From the cell containing the given text, extract its center point as [x, y] coordinate. 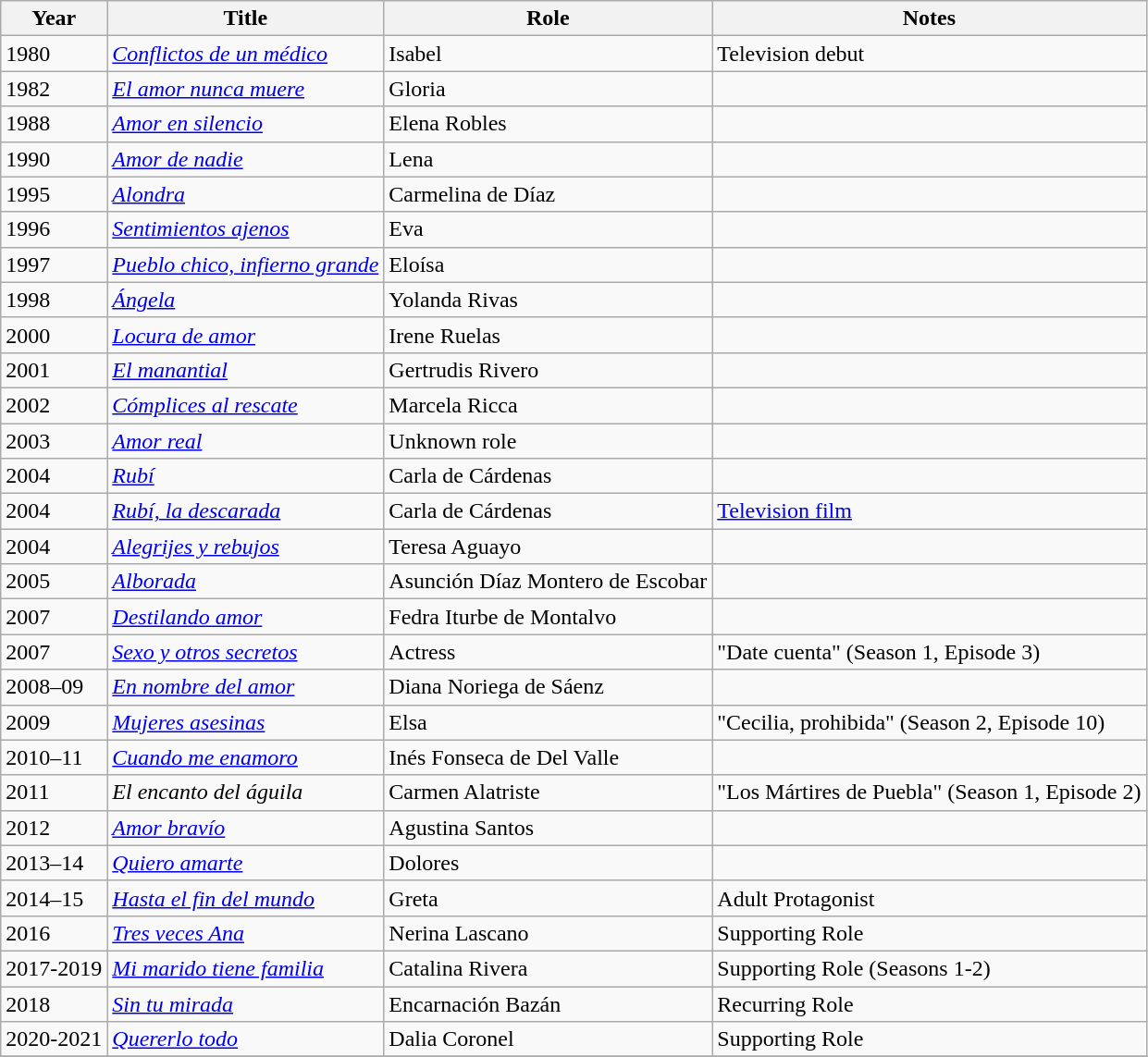
Destilando amor [246, 617]
2001 [54, 370]
"Los Mártires de Puebla" (Season 1, Episode 2) [929, 793]
2017-2019 [54, 968]
Supporting Role (Seasons 1-2) [929, 968]
2012 [54, 828]
1996 [54, 229]
1990 [54, 159]
Unknown role [548, 441]
Greta [548, 898]
Irene Ruelas [548, 335]
Sentimientos ajenos [246, 229]
El manantial [246, 370]
Yolanda Rivas [548, 300]
Fedra Iturbe de Montalvo [548, 617]
Amor de nadie [246, 159]
Gertrudis Rivero [548, 370]
Pueblo chico, infierno grande [246, 264]
2018 [54, 1003]
Quiero amarte [246, 863]
Title [246, 18]
Year [54, 18]
Encarnación Bazán [548, 1003]
Nerina Lascano [548, 933]
Sin tu mirada [246, 1003]
Ángela [246, 300]
Agustina Santos [548, 828]
Recurring Role [929, 1003]
Marcela Ricca [548, 405]
Isabel [548, 54]
2005 [54, 582]
El encanto del águila [246, 793]
Tres veces Ana [246, 933]
Conflictos de un médico [246, 54]
Dalia Coronel [548, 1039]
Dolores [548, 863]
Inés Fonseca de Del Valle [548, 757]
2013–14 [54, 863]
2011 [54, 793]
1995 [54, 194]
Elena Robles [548, 124]
Mi marido tiene familia [246, 968]
Role [548, 18]
Cómplices al rescate [246, 405]
1998 [54, 300]
2009 [54, 722]
Locura de amor [246, 335]
Sexo y otros secretos [246, 652]
Diana Noriega de Sáenz [548, 687]
1988 [54, 124]
Asunción Díaz Montero de Escobar [548, 582]
Mujeres asesinas [246, 722]
2003 [54, 441]
2016 [54, 933]
Amor real [246, 441]
Hasta el fin del mundo [246, 898]
1982 [54, 89]
2010–11 [54, 757]
2020-2021 [54, 1039]
"Date cuenta" (Season 1, Episode 3) [929, 652]
Actress [548, 652]
2008–09 [54, 687]
Lena [548, 159]
Quererlo todo [246, 1039]
Rubí [246, 476]
Eva [548, 229]
1980 [54, 54]
Cuando me enamoro [246, 757]
Adult Protagonist [929, 898]
Rubí, la descarada [246, 511]
Eloísa [548, 264]
2000 [54, 335]
2014–15 [54, 898]
Teresa Aguayo [548, 547]
Television debut [929, 54]
Alegrijes y rebujos [246, 547]
Television film [929, 511]
En nombre del amor [246, 687]
Carmelina de Díaz [548, 194]
Alborada [246, 582]
1997 [54, 264]
Notes [929, 18]
"Cecilia, prohibida" (Season 2, Episode 10) [929, 722]
El amor nunca muere [246, 89]
Alondra [246, 194]
2002 [54, 405]
Elsa [548, 722]
Amor bravío [246, 828]
Gloria [548, 89]
Carmen Alatriste [548, 793]
Amor en silencio [246, 124]
Catalina Rivera [548, 968]
